Output the (x, y) coordinate of the center of the cell containing the given text.  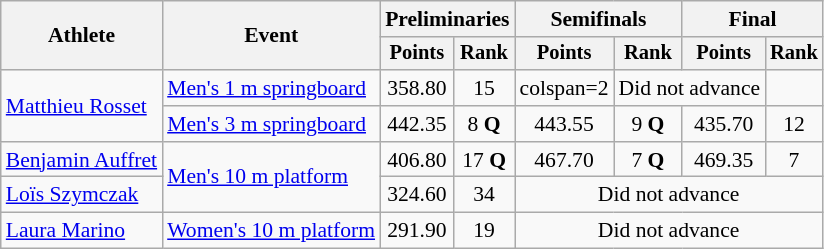
442.35 (417, 124)
443.55 (564, 124)
Matthieu Rosset (82, 106)
435.70 (724, 124)
Women's 10 m platform (271, 231)
358.80 (417, 88)
17 Q (484, 160)
Loïs Szymczak (82, 195)
Men's 3 m springboard (271, 124)
291.90 (417, 231)
406.80 (417, 160)
Benjamin Auffret (82, 160)
324.60 (417, 195)
Event (271, 36)
Preliminaries (447, 19)
34 (484, 195)
Men's 10 m platform (271, 178)
Men's 1 m springboard (271, 88)
467.70 (564, 160)
Athlete (82, 36)
9 Q (648, 124)
8 Q (484, 124)
12 (794, 124)
15 (484, 88)
colspan=2 (564, 88)
469.35 (724, 160)
7 (794, 160)
19 (484, 231)
7 Q (648, 160)
Laura Marino (82, 231)
Final (752, 19)
Semifinals (598, 19)
